Output the (X, Y) coordinate of the center of the cell containing the given text.  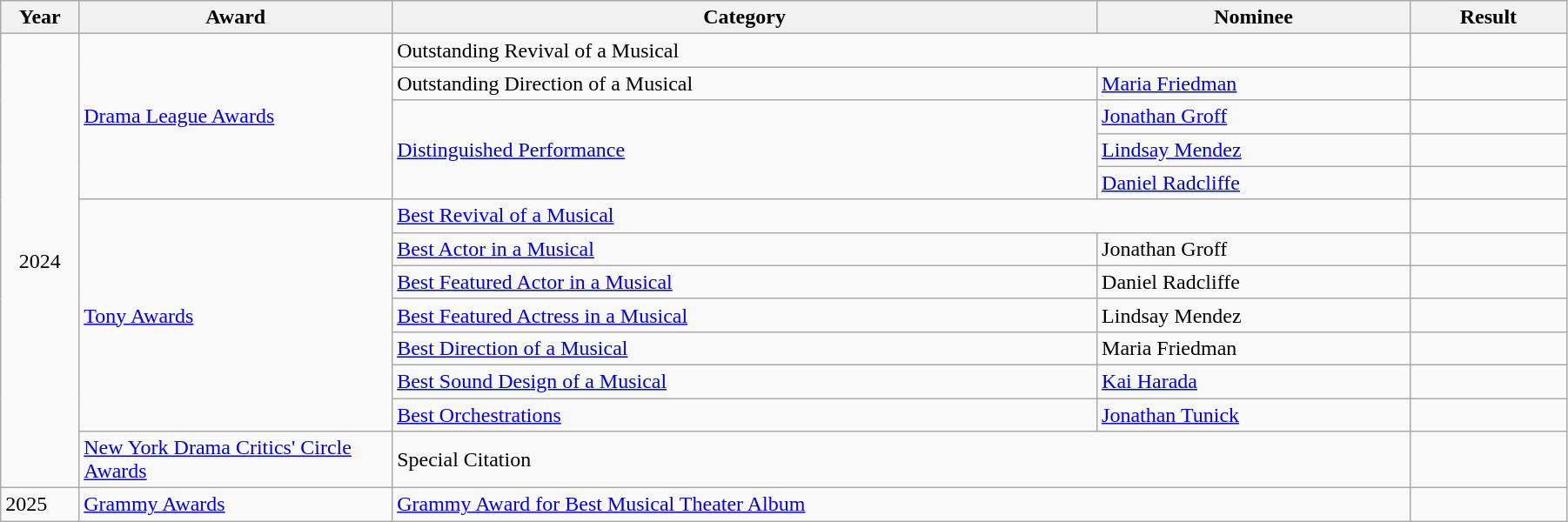
2025 (40, 505)
Tony Awards (236, 315)
Award (236, 17)
Grammy Awards (236, 505)
Drama League Awards (236, 117)
Special Citation (901, 459)
Kai Harada (1254, 381)
Best Featured Actor in a Musical (745, 282)
Best Revival of a Musical (901, 216)
Distinguished Performance (745, 150)
Grammy Award for Best Musical Theater Album (901, 505)
2024 (40, 261)
Category (745, 17)
Jonathan Tunick (1254, 415)
Best Sound Design of a Musical (745, 381)
Best Actor in a Musical (745, 249)
Result (1488, 17)
Year (40, 17)
New York Drama Critics' Circle Awards (236, 459)
Outstanding Revival of a Musical (901, 50)
Outstanding Direction of a Musical (745, 84)
Best Orchestrations (745, 415)
Best Featured Actress in a Musical (745, 315)
Best Direction of a Musical (745, 348)
Nominee (1254, 17)
